Provide the (x, y) coordinate of the cell's center where the given text is located.  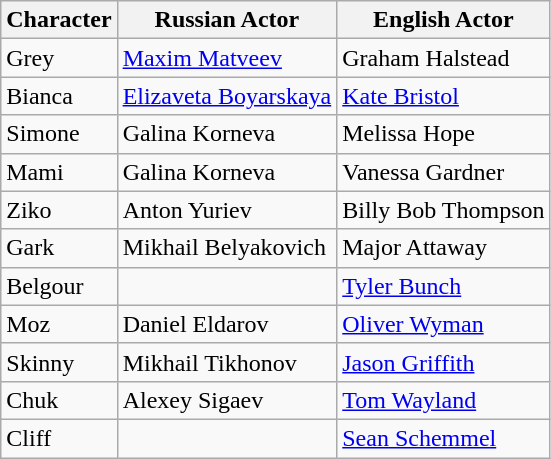
Mikhail Tikhonov (227, 362)
Tom Wayland (444, 400)
Kate Bristol (444, 96)
Chuk (59, 400)
Simone (59, 134)
Anton Yuriev (227, 210)
English Actor (444, 20)
Daniel Eldarov (227, 324)
Melissa Hope (444, 134)
Jason Griffith (444, 362)
Belgour (59, 286)
Mami (59, 172)
Gark (59, 248)
Mikhail Belyakovich (227, 248)
Billy Bob Thompson (444, 210)
Ziko (59, 210)
Grey (59, 58)
Major Attaway (444, 248)
Elizaveta Boyarskaya (227, 96)
Russian Actor (227, 20)
Tyler Bunch (444, 286)
Moz (59, 324)
Maxim Matveev (227, 58)
Sean Schemmel (444, 438)
Character (59, 20)
Graham Halstead (444, 58)
Skinny (59, 362)
Vanessa Gardner (444, 172)
Alexey Sigaev (227, 400)
Cliff (59, 438)
Bianca (59, 96)
Oliver Wyman (444, 324)
